Identify which cell holds the provided text, then report its (x, y) central coordinate. 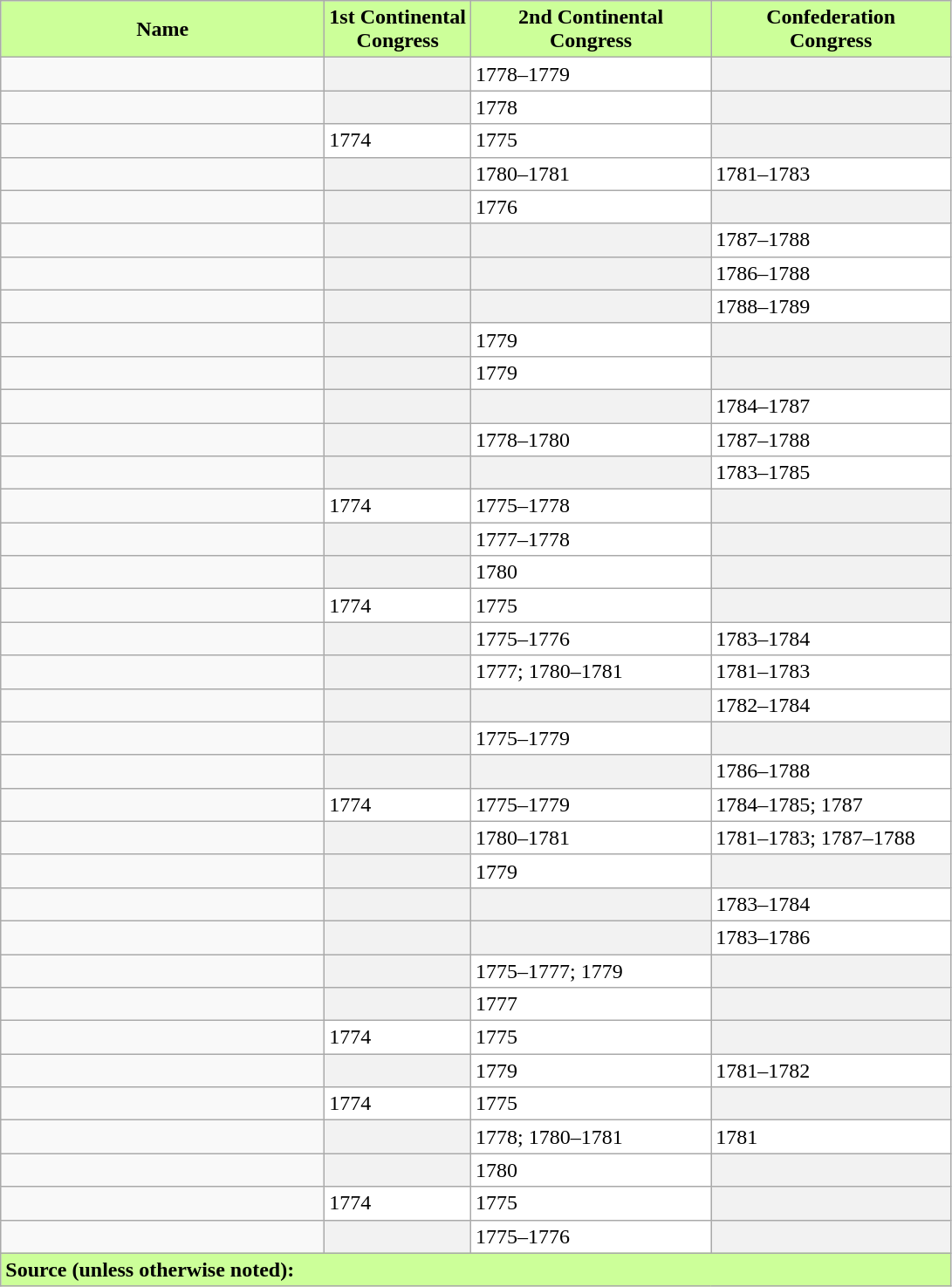
1778 (592, 107)
1781 (831, 1137)
1778; 1780–1781 (592, 1137)
ConfederationCongress (831, 30)
1777; 1780–1781 (592, 672)
1782–1784 (831, 705)
Source (unless otherwise noted): (476, 1270)
1778–1779 (592, 74)
1777 (592, 1004)
1775–1778 (592, 506)
Name (162, 30)
1777–1778 (592, 539)
1788–1789 (831, 306)
1781–1782 (831, 1071)
1st ContinentalCongress (398, 30)
1775–1777; 1779 (592, 971)
1781–1783; 1787–1788 (831, 838)
1783–1785 (831, 473)
1784–1785; 1787 (831, 804)
1776 (592, 207)
2nd ContinentalCongress (592, 30)
1778–1780 (592, 439)
1784–1787 (831, 406)
1783–1786 (831, 937)
